Identify which cell holds the provided text, then report its (x, y) central coordinate. 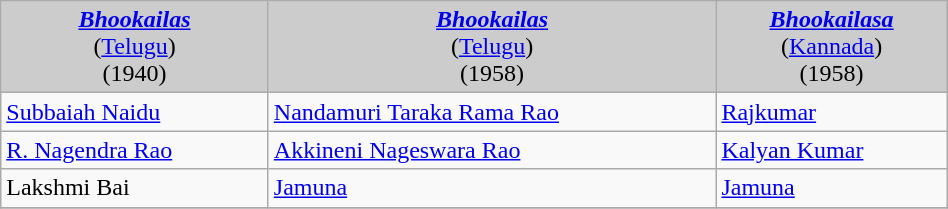
Rajkumar (832, 112)
Subbaiah Naidu (135, 112)
Bhookailasa(Kannada) (1958) (832, 47)
Nandamuri Taraka Rama Rao (492, 112)
Akkineni Nageswara Rao (492, 150)
Bhookailas(Telugu)(1940) (135, 47)
Kalyan Kumar (832, 150)
R. Nagendra Rao (135, 150)
Bhookailas(Telugu)(1958) (492, 47)
Lakshmi Bai (135, 188)
